Return (X, Y) of the center of cell containing provided text 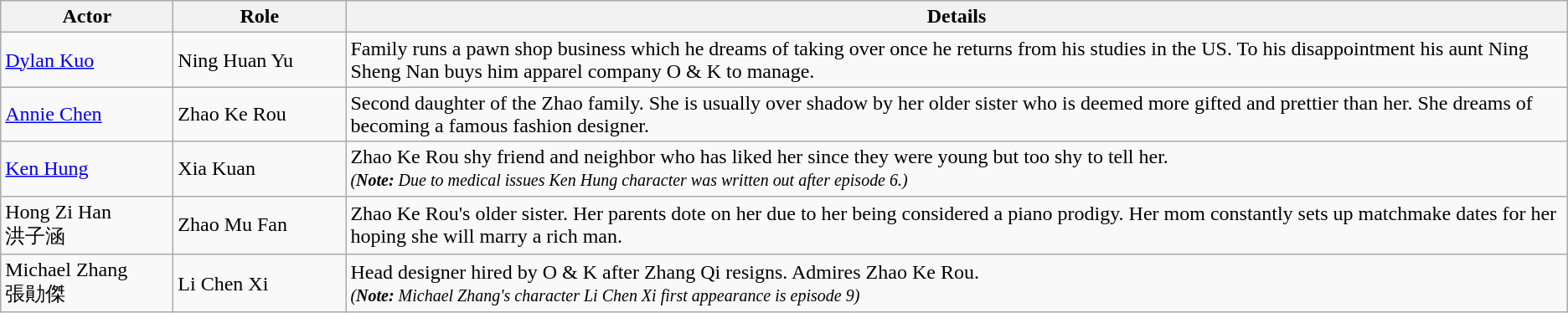
Hong Zi Han 洪子涵 (87, 225)
Xia Kuan (260, 169)
Zhao Ke Rou (260, 114)
Details (957, 17)
Actor (87, 17)
Ning Huan Yu (260, 60)
Dylan Kuo (87, 60)
Head designer hired by O & K after Zhang Qi resigns. Admires Zhao Ke Rou. (Note: Michael Zhang's character Li Chen Xi first appearance is episode 9) (957, 284)
Role (260, 17)
Annie Chen (87, 114)
Li Chen Xi (260, 284)
Zhao Mu Fan (260, 225)
Ken Hung (87, 169)
Michael Zhang 張勛傑 (87, 284)
